Output the [x, y] coordinate of the center of the cell containing the given text.  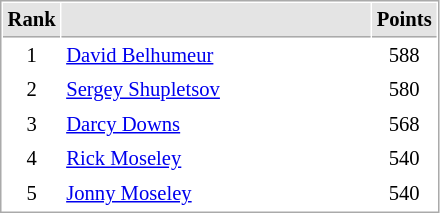
580 [404, 90]
Darcy Downs [216, 124]
568 [404, 124]
5 [32, 194]
588 [404, 56]
David Belhumeur [216, 56]
1 [32, 56]
Rank [32, 20]
Sergey Shupletsov [216, 90]
Jonny Moseley [216, 194]
2 [32, 90]
3 [32, 124]
4 [32, 158]
Points [404, 20]
Rick Moseley [216, 158]
